From the cell containing the given text, extract its center point as (X, Y) coordinate. 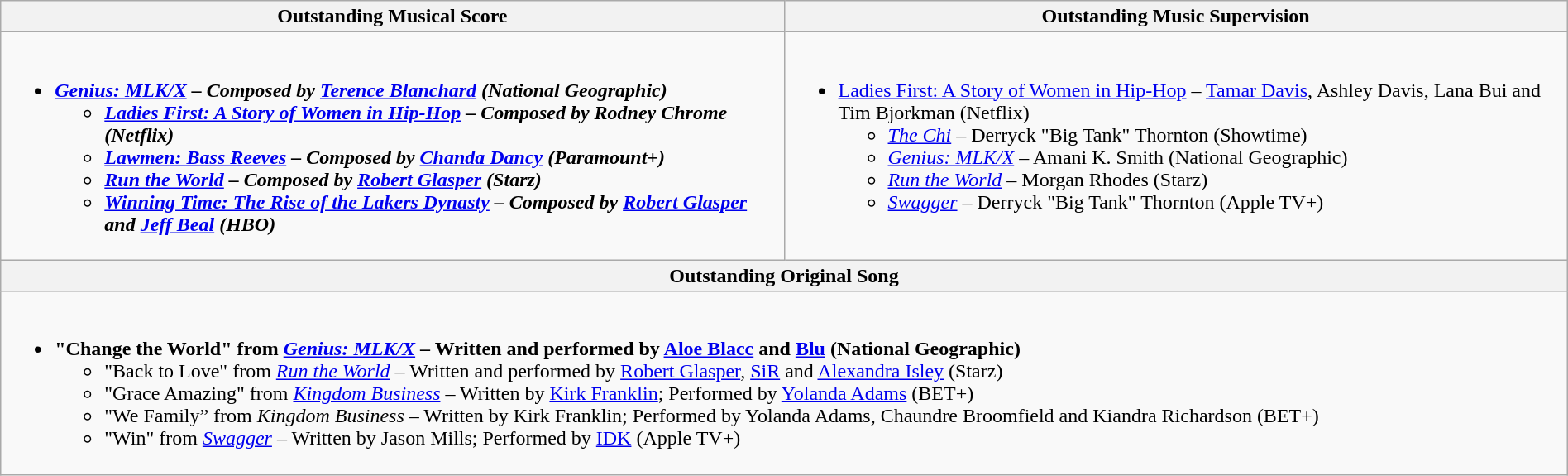
Outstanding Musical Score (392, 17)
Outstanding Original Song (784, 276)
Outstanding Music Supervision (1176, 17)
